Return (X, Y) of the center of cell containing provided text 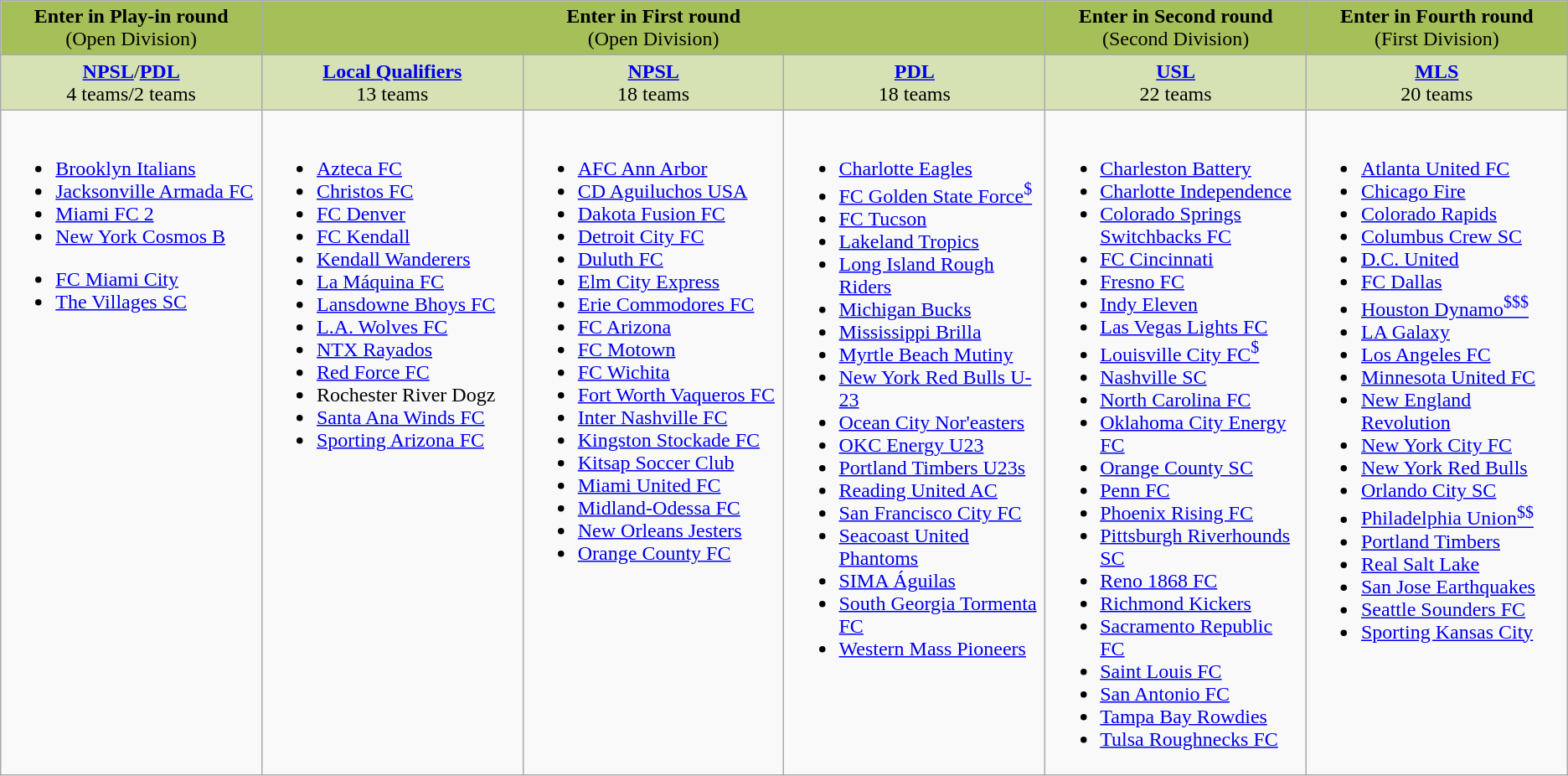
Enter in Play-in round (Open Division) (132, 28)
NPSL/PDL4 teams/2 teams (132, 82)
Enter in First round (Open Division) (653, 28)
Local Qualifiers13 teams (392, 82)
MLS20 teams (1436, 82)
USL22 teams (1176, 82)
NPSL18 teams (653, 82)
PDL18 teams (915, 82)
Enter in Fourth round (First Division) (1436, 28)
Brooklyn ItaliansJacksonville Armada FCMiami FC 2New York Cosmos BFC Miami CityThe Villages SC (132, 442)
Enter in Second round (Second Division) (1176, 28)
